Provide the [X, Y] coordinate of the cell's center where the given text is located.  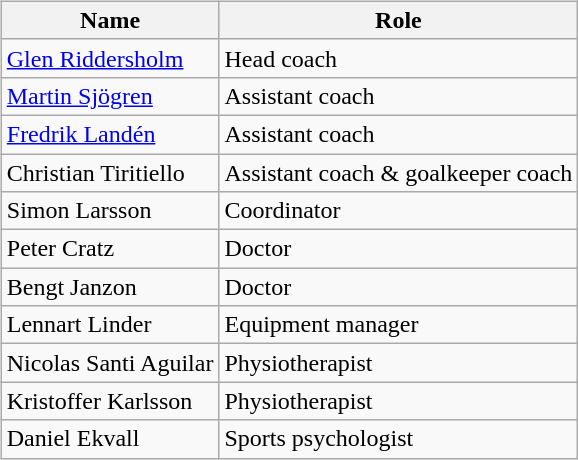
Lennart Linder [110, 325]
Sports psychologist [398, 439]
Assistant coach & goalkeeper coach [398, 173]
Martin Sjögren [110, 96]
Peter Cratz [110, 249]
Role [398, 20]
Glen Riddersholm [110, 58]
Daniel Ekvall [110, 439]
Fredrik Landén [110, 134]
Kristoffer Karlsson [110, 401]
Nicolas Santi Aguilar [110, 363]
Head coach [398, 58]
Equipment manager [398, 325]
Simon Larsson [110, 211]
Coordinator [398, 211]
Bengt Janzon [110, 287]
Christian Tiritiello [110, 173]
Name [110, 20]
